Determine the (X, Y) coordinate at the center of the cell enclosing the given text.  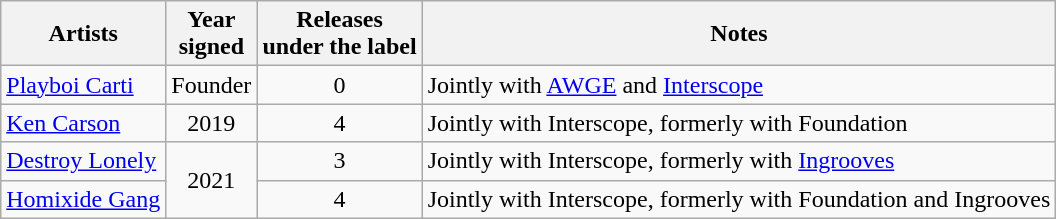
Jointly with Interscope, formerly with Foundation (739, 123)
Playboi Carti (84, 85)
Yearsigned (212, 34)
Ken Carson (84, 123)
Homixide Gang (84, 199)
2019 (212, 123)
Destroy Lonely (84, 161)
Releasesunder the label (340, 34)
2021 (212, 180)
Jointly with AWGE and Interscope (739, 85)
Jointly with Interscope, formerly with Foundation and Ingrooves (739, 199)
0 (340, 85)
Artists (84, 34)
Jointly with Interscope, formerly with Ingrooves (739, 161)
Founder (212, 85)
Notes (739, 34)
3 (340, 161)
